Extract the (x, y) coordinate from the center of the cell holding the provided text.  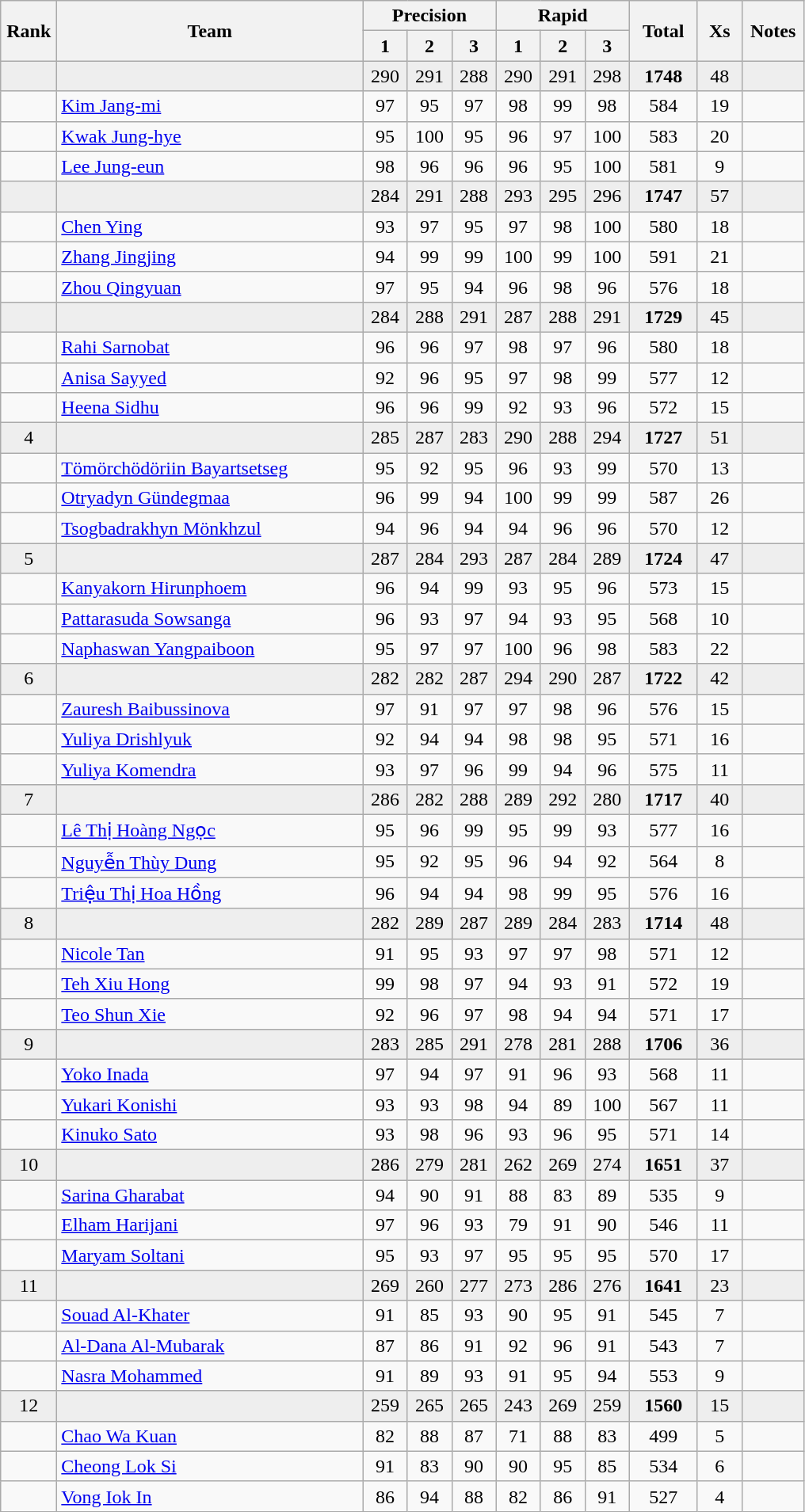
79 (518, 1225)
51 (719, 438)
Chao Wa Kuan (210, 1436)
Triệu Thị Hoa Hồng (210, 893)
37 (719, 1165)
545 (663, 1316)
534 (663, 1466)
Zhou Qingyuan (210, 287)
Elham Harijani (210, 1225)
71 (518, 1436)
1717 (663, 799)
1722 (663, 679)
1560 (663, 1406)
Yukari Konishi (210, 1105)
26 (719, 498)
278 (518, 1044)
Kinuko Sato (210, 1135)
Kim Jang-mi (210, 106)
575 (663, 769)
Nicole Tan (210, 954)
584 (663, 106)
36 (719, 1044)
Anisa Sayyed (210, 378)
Heena Sidhu (210, 408)
1729 (663, 317)
47 (719, 558)
Teh Xiu Hong (210, 984)
Xs (719, 31)
Rahi Sarnobat (210, 347)
262 (518, 1165)
Vong Iok In (210, 1496)
Tömörchödöriin Bayartsetseg (210, 468)
260 (429, 1285)
243 (518, 1406)
546 (663, 1225)
298 (607, 76)
587 (663, 498)
499 (663, 1436)
Al-Dana Al-Mubarak (210, 1346)
535 (663, 1195)
Souad Al-Khater (210, 1316)
277 (474, 1285)
564 (663, 862)
1651 (663, 1165)
Kanyakorn Hirunphoem (210, 588)
527 (663, 1496)
1748 (663, 76)
1706 (663, 1044)
Chen Ying (210, 227)
543 (663, 1346)
295 (563, 196)
274 (607, 1165)
Kwak Jung-hye (210, 136)
581 (663, 166)
Zauresh Baibussinova (210, 709)
45 (719, 317)
Maryam Soltani (210, 1255)
40 (719, 799)
Rank (29, 31)
Total (663, 31)
567 (663, 1105)
Rapid (563, 16)
Otryadyn Gündegmaa (210, 498)
Yuliya Drishlyuk (210, 739)
273 (518, 1285)
Nasra Mohammed (210, 1376)
292 (563, 799)
Sarina Gharabat (210, 1195)
591 (663, 257)
276 (607, 1285)
22 (719, 649)
1727 (663, 438)
Precision (429, 16)
Lê Thị Hoàng Ngọc (210, 830)
13 (719, 468)
1747 (663, 196)
1641 (663, 1285)
20 (719, 136)
Naphaswan Yangpaiboon (210, 649)
296 (607, 196)
57 (719, 196)
Pattarasuda Sowsanga (210, 619)
553 (663, 1376)
Teo Shun Xie (210, 1014)
23 (719, 1285)
Yuliya Komendra (210, 769)
42 (719, 679)
Team (210, 31)
573 (663, 588)
Nguyễn Thùy Dung (210, 862)
Cheong Lok Si (210, 1466)
Notes (773, 31)
Zhang Jingjing (210, 257)
279 (429, 1165)
280 (607, 799)
14 (719, 1135)
Tsogbadrakhyn Mönkhzul (210, 528)
21 (719, 257)
1724 (663, 558)
Lee Jung-eun (210, 166)
1714 (663, 924)
Yoko Inada (210, 1074)
